Detect which cell encompasses the target text, then output its (X, Y) center coordinate. 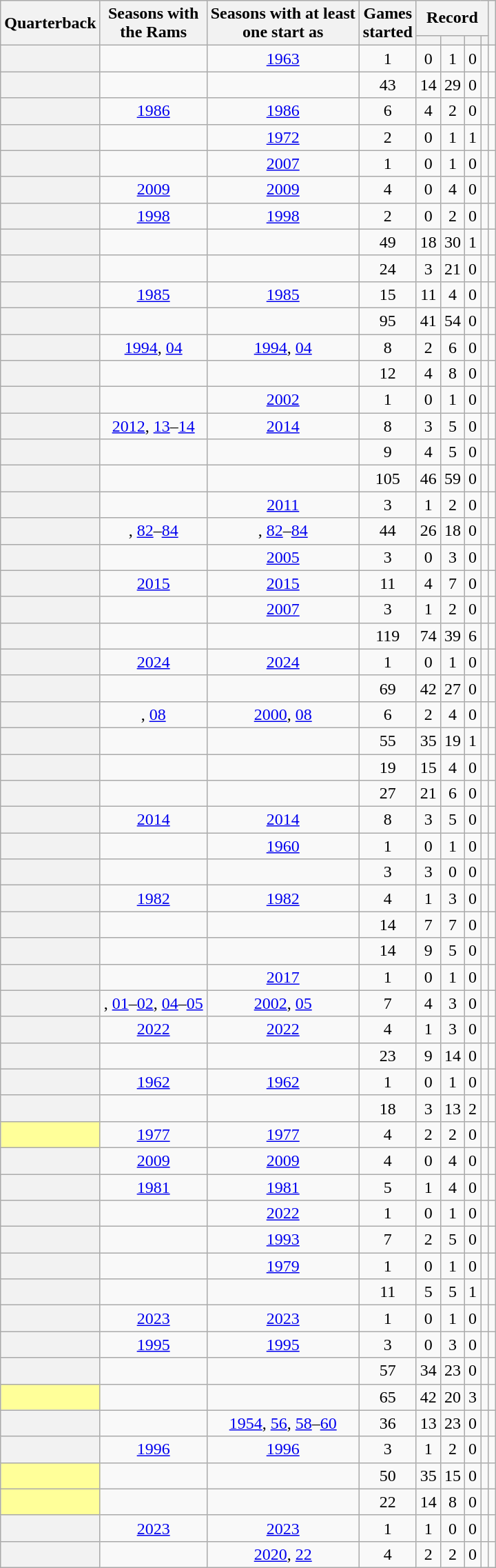
, 01–02, 04–05 (153, 1003)
119 (387, 636)
22 (387, 1502)
57 (387, 1371)
24 (387, 268)
20 (452, 1397)
43 (387, 85)
74 (428, 636)
2012, 13–14 (153, 426)
105 (387, 479)
2002 (282, 400)
29 (452, 85)
34 (428, 1371)
, 08 (153, 714)
2020, 22 (282, 1554)
1993 (282, 1240)
2000, 08 (282, 714)
1963 (282, 59)
2002, 05 (282, 1003)
39 (452, 636)
36 (387, 1423)
Seasons with at leastone start as (282, 23)
1979 (282, 1266)
55 (387, 741)
50 (387, 1476)
65 (387, 1397)
59 (452, 479)
Record (452, 18)
Seasons withthe Rams (153, 23)
41 (428, 321)
95 (387, 321)
Gamesstarted (387, 23)
69 (387, 688)
46 (428, 479)
Quarterback (50, 23)
30 (452, 242)
44 (387, 531)
1954, 56, 58–60 (282, 1423)
2005 (282, 557)
1972 (282, 137)
1960 (282, 846)
2011 (282, 505)
54 (452, 321)
12 (387, 374)
2017 (282, 977)
26 (428, 531)
49 (387, 242)
